Locate the cell with the specified text and output its (x, y) center coordinate. 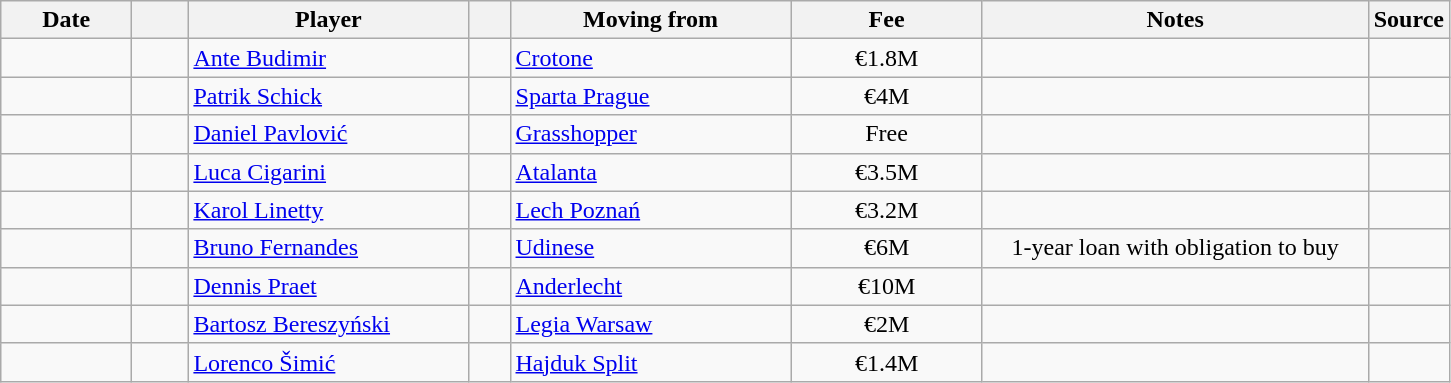
Grasshopper (650, 134)
Bruno Fernandes (328, 248)
Lech Poznań (650, 210)
Fee (886, 20)
Patrik Schick (328, 96)
Daniel Pavlović (328, 134)
Ante Budimir (328, 58)
€6M (886, 248)
€3.5M (886, 172)
Lorenco Šimić (328, 362)
€1.8M (886, 58)
Sparta Prague (650, 96)
€4M (886, 96)
Bartosz Bereszyński (328, 324)
€1.4M (886, 362)
€10M (886, 286)
Legia Warsaw (650, 324)
€2M (886, 324)
Source (1408, 20)
Udinese (650, 248)
Luca Cigarini (328, 172)
Player (328, 20)
Karol Linetty (328, 210)
€3.2M (886, 210)
Notes (1175, 20)
Date (66, 20)
Atalanta (650, 172)
Free (886, 134)
Crotone (650, 58)
Anderlecht (650, 286)
Hajduk Split (650, 362)
1-year loan with obligation to buy (1175, 248)
Dennis Praet (328, 286)
Moving from (650, 20)
